For the text-containing cell, return its midpoint in [X, Y] coordinate format. 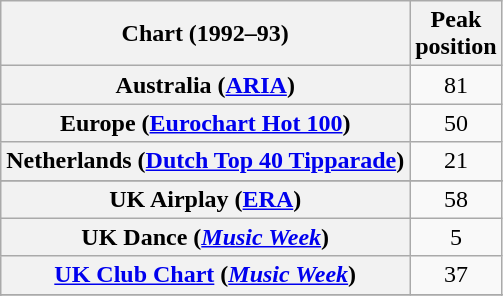
Netherlands (Dutch Top 40 Tipparade) [206, 161]
50 [456, 123]
58 [456, 199]
Chart (1992–93) [206, 34]
Peakposition [456, 34]
5 [456, 237]
21 [456, 161]
Australia (ARIA) [206, 85]
UK Dance (Music Week) [206, 237]
UK Airplay (ERA) [206, 199]
UK Club Chart (Music Week) [206, 275]
37 [456, 275]
81 [456, 85]
Europe (Eurochart Hot 100) [206, 123]
